Capture the cell that displays the provided text and extract its (x, y) central coordinate. 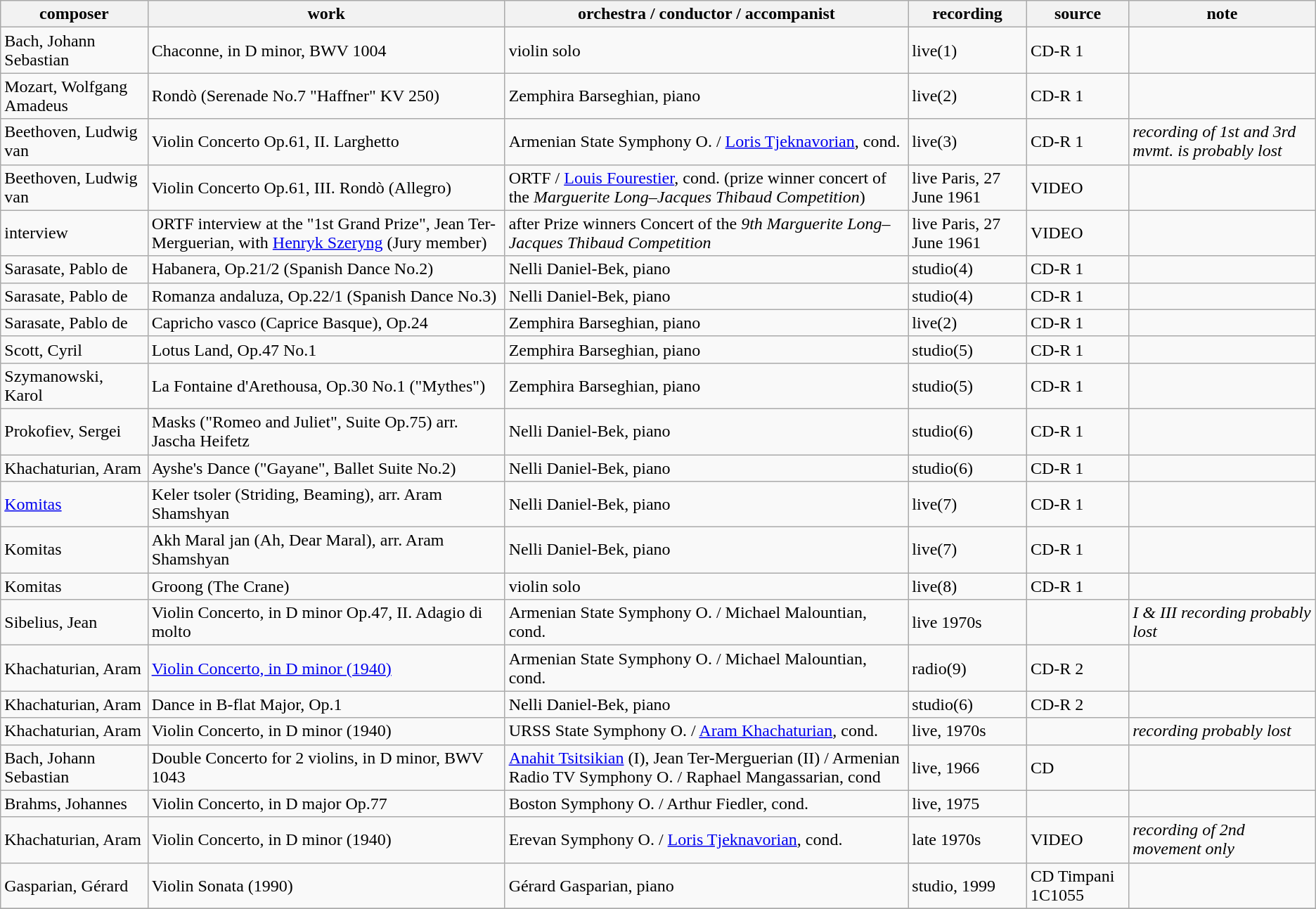
recording of 2nd movement only (1223, 839)
recording (967, 14)
recording probably lost (1223, 731)
Keler tsoler (Striding, Beaming), arr. Aram Shamshyan (326, 505)
Violin Concerto Op.61, II. Larghetto (326, 142)
orchestra / conductor / accompanist (707, 14)
after Prize winners Concert of the 9th Marguerite Long–Jacques Thibaud Competition (707, 233)
Scott, Cyril (75, 349)
live 1970s (967, 623)
live(1) (967, 51)
Akh Maral jan (Ah, Dear Maral), arr. Aram Shamshyan (326, 550)
live, 1966 (967, 768)
studio, 1999 (967, 886)
radio(9) (967, 668)
CD (1077, 768)
Ayshe's Dance ("Gayane", Ballet Suite No.2) (326, 468)
I & III recording probably lost (1223, 623)
Violin Concerto Op.61, III. Rondò (Allegro) (326, 187)
Szymanowski, Karol (75, 385)
Chaconne, in D minor, BWV 1004 (326, 51)
source (1077, 14)
Rondò (Serenade No.7 "Haffner" KV 250) (326, 96)
late 1970s (967, 839)
La Fontaine d'Arethousa, Op.30 No.1 ("Mythes") (326, 385)
Romanza andaluza, Op.22/1 (Spanish Dance No.3) (326, 296)
note (1223, 14)
Masks ("Romeo and Juliet", Suite Op.75) arr. Jascha Heifetz (326, 432)
live(3) (967, 142)
Lotus Land, Op.47 No.1 (326, 349)
Boston Symphony O. / Arthur Fiedler, cond. (707, 804)
Brahms, Johannes (75, 804)
live, 1975 (967, 804)
Double Concerto for 2 violins, in D minor, BWV 1043 (326, 768)
ORTF / Louis Fourestier, cond. (prize winner concert of the Marguerite Long–Jacques Thibaud Competition) (707, 187)
CD Timpani 1C1055 (1077, 886)
Habanera, Op.21/2 (Spanish Dance No.2) (326, 269)
Mozart, Wolfgang Amadeus (75, 96)
interview (75, 233)
Dance in B-flat Major, Op.1 (326, 704)
Gérard Gasparian, piano (707, 886)
Erevan Symphony O. / Loris Tjeknavorian, cond. (707, 839)
Anahit Tsitsikian (I), Jean Ter-Merguerian (II) / Armenian Radio TV Symphony O. / Raphael Mangassarian, cond (707, 768)
Violin Concerto, in D minor Op.47, II. Adagio di molto (326, 623)
Groong (The Crane) (326, 586)
Prokofiev, Sergei (75, 432)
Armenian State Symphony O. / Loris Tjeknavorian, cond. (707, 142)
recording of 1st and 3rd mvmt. is probably lost (1223, 142)
composer (75, 14)
Violin Sonata (1990) (326, 886)
URSS State Symphony O. / Aram Khachaturian, cond. (707, 731)
work (326, 14)
Gasparian, Gérard (75, 886)
live, 1970s (967, 731)
Violin Concerto, in D major Op.77 (326, 804)
live(8) (967, 586)
ORTF interview at the "1st Grand Prize", Jean Ter-Merguerian, with Henryk Szeryng (Jury member) (326, 233)
Capricho vasco (Caprice Basque), Op.24 (326, 323)
Sibelius, Jean (75, 623)
